Locate the cell with the specified text and output its [X, Y] center coordinate. 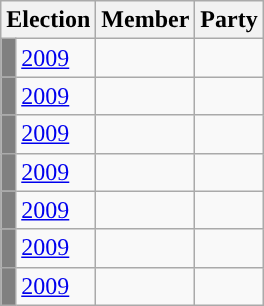
Party [229, 20]
Member [146, 20]
Election [48, 20]
